Identify which cell holds the provided text, then report its [x, y] central coordinate. 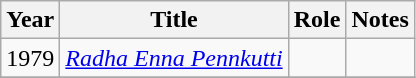
1979 [30, 58]
Notes [380, 20]
Role [317, 20]
Radha Enna Pennkutti [174, 58]
Title [174, 20]
Year [30, 20]
